Return the (x, y) coordinate for the center point of the cell that contains the specified text.  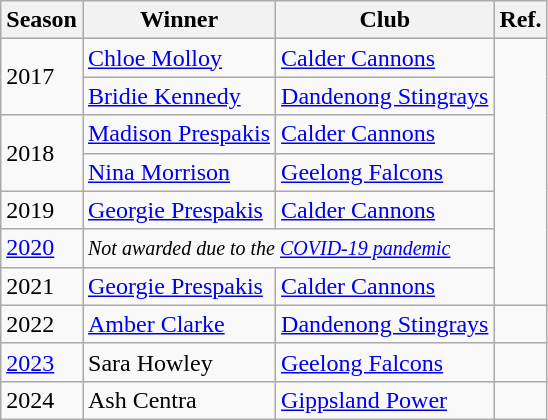
Ref. (520, 20)
2019 (42, 210)
Not awarded due to the COVID-19 pandemic (314, 248)
Gippsland Power (385, 400)
Season (42, 20)
2020 (42, 248)
2018 (42, 153)
Club (385, 20)
2023 (42, 362)
Ash Centra (178, 400)
Sara Howley (178, 362)
Chloe Molloy (178, 58)
2017 (42, 77)
Amber Clarke (178, 324)
2022 (42, 324)
2021 (42, 286)
Winner (178, 20)
Bridie Kennedy (178, 96)
2024 (42, 400)
Madison Prespakis (178, 134)
Nina Morrison (178, 172)
